Return the [x, y] coordinate for the center point of the cell that contains the specified text.  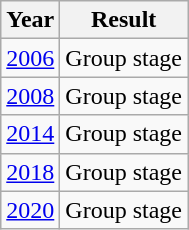
Year [30, 20]
2006 [30, 58]
2008 [30, 96]
Result [124, 20]
2018 [30, 172]
2014 [30, 134]
2020 [30, 210]
